Pinpoint the cell where the given text exists, returning its (x, y) midpoint coordinate. 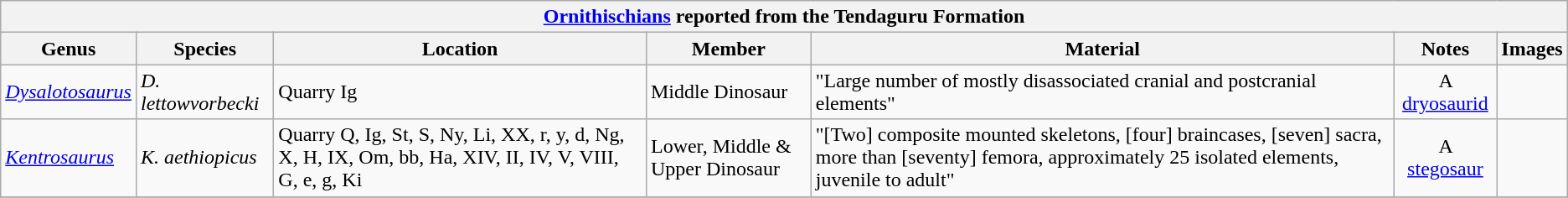
Material (1102, 49)
A stegosaur (1446, 158)
D. lettowvorbecki (204, 92)
Quarry Ig (461, 92)
Notes (1446, 49)
Species (204, 49)
Lower, Middle & Upper Dinosaur (729, 158)
Middle Dinosaur (729, 92)
K. aethiopicus (204, 158)
Dysalotosaurus (69, 92)
Member (729, 49)
Ornithischians reported from the Tendaguru Formation (784, 17)
Location (461, 49)
A dryosaurid (1446, 92)
Quarry Q, Ig, St, S, Ny, Li, XX, r, y, d, Ng, X, H, IX, Om, bb, Ha, XIV, II, IV, V, VIII, G, e, g, Ki (461, 158)
Kentrosaurus (69, 158)
"Large number of mostly disassociated cranial and postcranial elements" (1102, 92)
Images (1532, 49)
Genus (69, 49)
